Determine the [X, Y] coordinate at the center of the cell enclosing the given text.  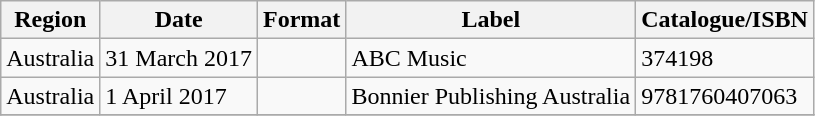
Format [302, 20]
31 March 2017 [179, 58]
ABC Music [491, 58]
9781760407063 [725, 96]
374198 [725, 58]
Label [491, 20]
1 April 2017 [179, 96]
Date [179, 20]
Bonnier Publishing Australia [491, 96]
Region [50, 20]
Catalogue/ISBN [725, 20]
